Pinpoint the cell where the given text exists, returning its (x, y) midpoint coordinate. 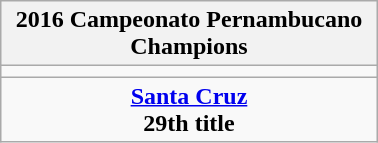
Santa Cruz29th title (189, 110)
2016 Campeonato PernambucanoChampions (189, 34)
